Search for the cell housing the specified text and yield its [x, y] center coordinate. 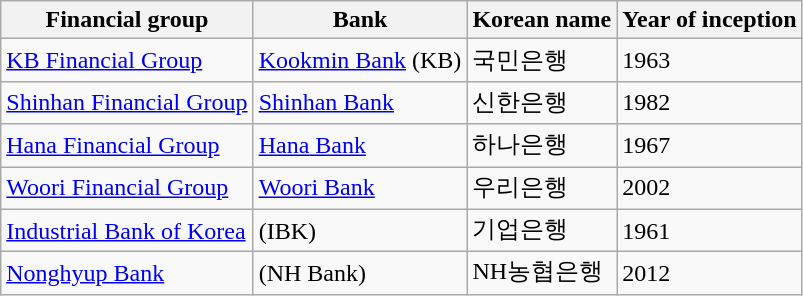
(NH Bank) [360, 274]
Industrial Bank of Korea [127, 230]
Hana Financial Group [127, 146]
우리은행 [542, 188]
NH농협은행 [542, 274]
하나은행 [542, 146]
Shinhan Bank [360, 102]
1963 [710, 60]
Korean name [542, 20]
Kookmin Bank (KB) [360, 60]
Financial group [127, 20]
신한은행 [542, 102]
Shinhan Financial Group [127, 102]
Woori Financial Group [127, 188]
2002 [710, 188]
기업은행 [542, 230]
Bank [360, 20]
Nonghyup Bank [127, 274]
(IBK) [360, 230]
국민은행 [542, 60]
Woori Bank [360, 188]
1967 [710, 146]
1961 [710, 230]
2012 [710, 274]
KB Financial Group [127, 60]
Hana Bank [360, 146]
Year of inception [710, 20]
1982 [710, 102]
